Extract the (X, Y) coordinate from the center of the cell holding the provided text.  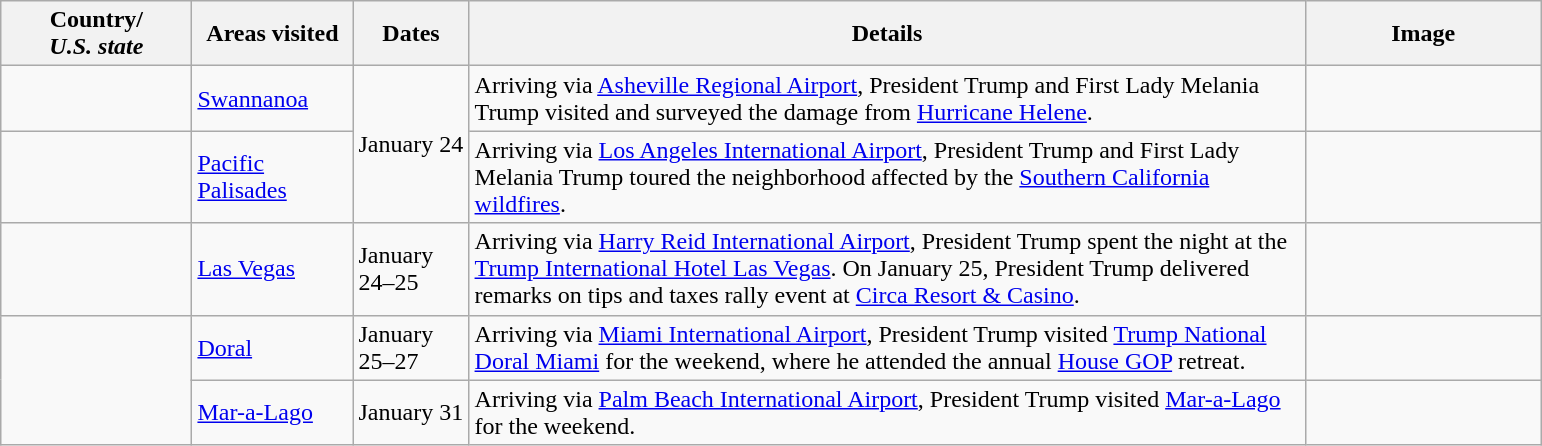
Doral (272, 348)
Arriving via Palm Beach International Airport, President Trump visited Mar-a-Lago for the weekend. (887, 412)
Details (887, 34)
January 24–25 (411, 269)
Dates (411, 34)
Arriving via Asheville Regional Airport, President Trump and First Lady Melania Trump visited and surveyed the damage from Hurricane Helene. (887, 98)
January 31 (411, 412)
Areas visited (272, 34)
January 24 (411, 144)
Pacific Palisades (272, 177)
January 25–27 (411, 348)
Las Vegas (272, 269)
Country/U.S. state (96, 34)
Mar-a-Lago (272, 412)
Image (1423, 34)
Swannanoa (272, 98)
